Return the (X, Y) coordinate for the center point of the cell that contains the specified text.  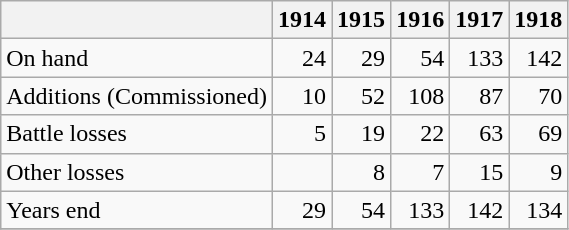
Battle losses (137, 134)
On hand (137, 58)
69 (538, 134)
52 (362, 96)
22 (420, 134)
Other losses (137, 172)
10 (302, 96)
70 (538, 96)
1918 (538, 20)
108 (420, 96)
87 (480, 96)
15 (480, 172)
24 (302, 58)
1914 (302, 20)
1916 (420, 20)
9 (538, 172)
Years end (137, 210)
Additions (Commissioned) (137, 96)
5 (302, 134)
19 (362, 134)
7 (420, 172)
1917 (480, 20)
1915 (362, 20)
8 (362, 172)
63 (480, 134)
134 (538, 210)
